Capture the cell that displays the provided text and extract its (x, y) central coordinate. 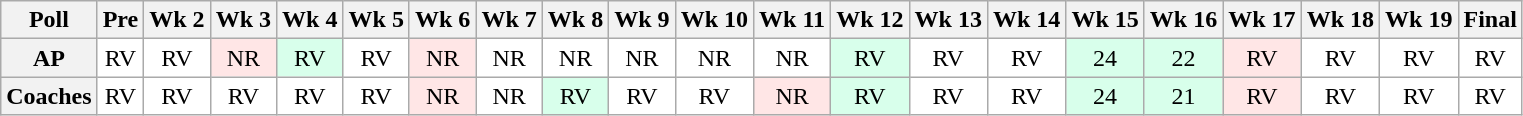
22 (1183, 58)
Wk 3 (243, 20)
Wk 19 (1419, 20)
Wk 11 (792, 20)
AP (49, 58)
Wk 12 (870, 20)
Wk 5 (376, 20)
Wk 17 (1262, 20)
Wk 7 (509, 20)
Wk 2 (177, 20)
Wk 15 (1105, 20)
Wk 10 (714, 20)
21 (1183, 96)
Poll (49, 20)
Final (1490, 20)
Wk 13 (948, 20)
Wk 6 (442, 20)
Wk 9 (642, 20)
Wk 14 (1026, 20)
Pre (120, 20)
Coaches (49, 96)
Wk 4 (310, 20)
Wk 16 (1183, 20)
Wk 8 (575, 20)
Wk 18 (1340, 20)
